Extract the [x, y] coordinate from the center of the cell holding the provided text.  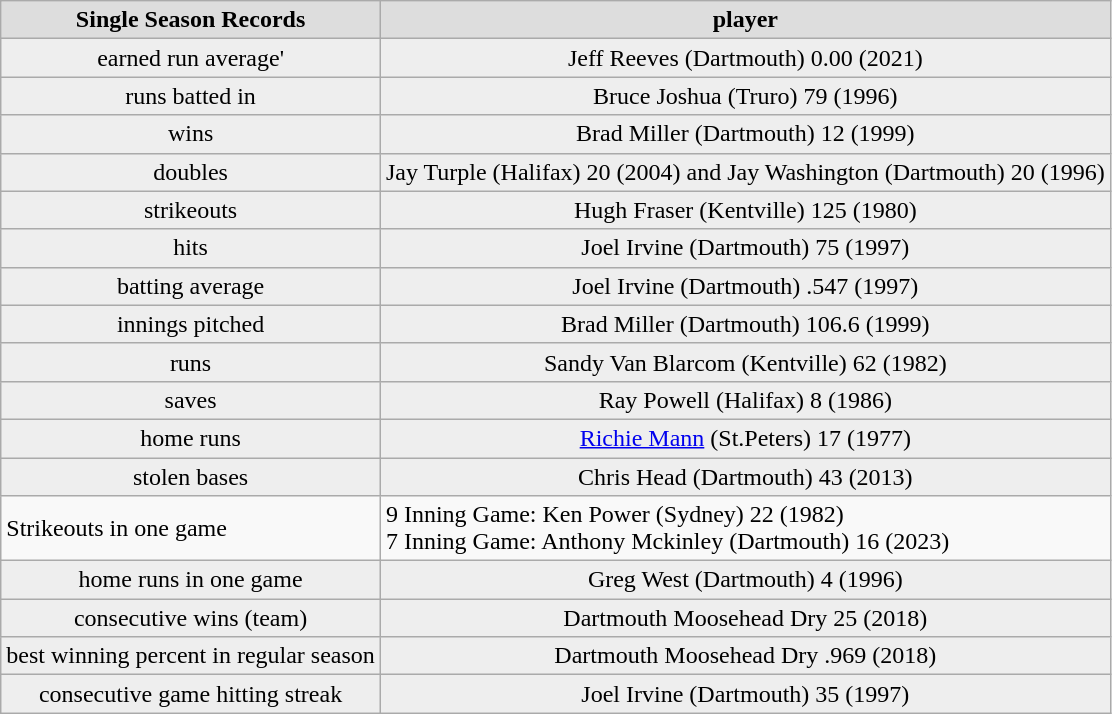
9 Inning Game: Ken Power (Sydney) 22 (1982)7 Inning Game: Anthony Mckinley (Dartmouth) 16 (2023) [745, 528]
Bruce Joshua (Truro) 79 (1996) [745, 96]
Brad Miller (Dartmouth) 12 (1999) [745, 134]
Chris Head (Dartmouth) 43 (2013) [745, 477]
Richie Mann (St.Peters) 17 (1977) [745, 438]
Sandy Van Blarcom (Kentville) 62 (1982) [745, 362]
Dartmouth Moosehead Dry 25 (2018) [745, 618]
earned run average' [191, 58]
Jay Turple (Halifax) 20 (2004) and Jay Washington (Dartmouth) 20 (1996) [745, 172]
stolen bases [191, 477]
player [745, 20]
home runs in one game [191, 580]
Ray Powell (Halifax) 8 (1986) [745, 400]
Joel Irvine (Dartmouth) .547 (1997) [745, 286]
batting average [191, 286]
innings pitched [191, 324]
consecutive game hitting streak [191, 694]
saves [191, 400]
best winning percent in regular season [191, 656]
runs batted in [191, 96]
Dartmouth Moosehead Dry .969 (2018) [745, 656]
consecutive wins (team) [191, 618]
Strikeouts in one game [191, 528]
Greg West (Dartmouth) 4 (1996) [745, 580]
Brad Miller (Dartmouth) 106.6 (1999) [745, 324]
wins [191, 134]
home runs [191, 438]
hits [191, 248]
Joel Irvine (Dartmouth) 75 (1997) [745, 248]
Hugh Fraser (Kentville) 125 (1980) [745, 210]
Single Season Records [191, 20]
doubles [191, 172]
Joel Irvine (Dartmouth) 35 (1997) [745, 694]
strikeouts [191, 210]
runs [191, 362]
Jeff Reeves (Dartmouth) 0.00 (2021) [745, 58]
